Pinpoint the cell where the given text exists, returning its (x, y) midpoint coordinate. 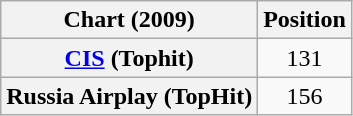
Russia Airplay (TopHit) (130, 96)
131 (305, 58)
Chart (2009) (130, 20)
Position (305, 20)
CIS (Tophit) (130, 58)
156 (305, 96)
